Detect which cell encompasses the target text, then output its [x, y] center coordinate. 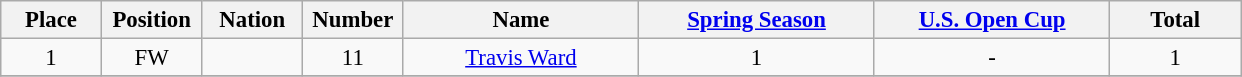
Name [521, 20]
Spring Season [757, 20]
- [992, 58]
Position [152, 20]
Total [1176, 20]
Place [52, 20]
Travis Ward [521, 58]
Nation [252, 20]
FW [152, 58]
Number [354, 20]
11 [354, 58]
U.S. Open Cup [992, 20]
